Search for the cell housing the specified text and yield its (X, Y) center coordinate. 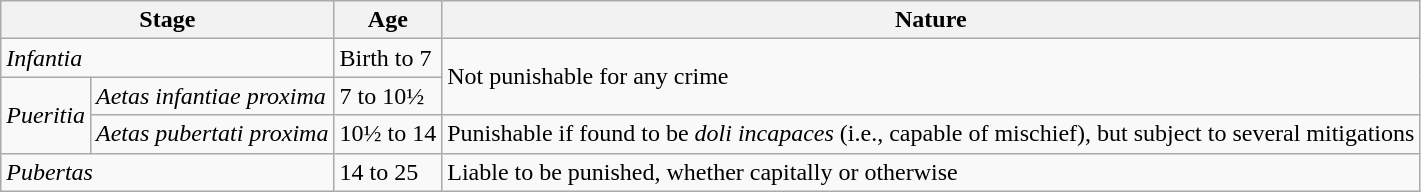
Not punishable for any crime (931, 77)
Nature (931, 20)
Stage (168, 20)
10½ to 14 (388, 134)
Aetas infantiae proxima (212, 96)
Aetas pubertati proxima (212, 134)
Punishable if found to be doli incapaces (i.e., capable of mischief), but subject to several mitigations (931, 134)
Pueritia (46, 115)
Pubertas (168, 172)
Age (388, 20)
Birth to 7 (388, 58)
7 to 10½ (388, 96)
Infantia (168, 58)
Liable to be punished, whether capitally or otherwise (931, 172)
14 to 25 (388, 172)
